Capture the cell that displays the provided text and extract its [X, Y] central coordinate. 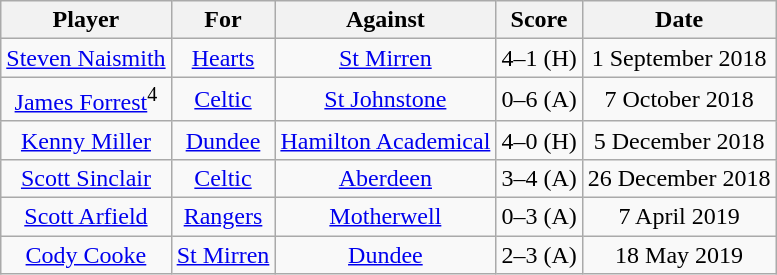
Hamilton Academical [386, 140]
Score [539, 20]
Hearts [223, 58]
4–0 (H) [539, 140]
Scott Sinclair [86, 178]
Against [386, 20]
James Forrest4 [86, 100]
1 September 2018 [679, 58]
Date [679, 20]
Kenny Miller [86, 140]
0–6 (A) [539, 100]
26 December 2018 [679, 178]
7 October 2018 [679, 100]
3–4 (A) [539, 178]
Motherwell [386, 217]
0–3 (A) [539, 217]
Cody Cooke [86, 255]
5 December 2018 [679, 140]
7 April 2019 [679, 217]
18 May 2019 [679, 255]
For [223, 20]
4–1 (H) [539, 58]
Scott Arfield [86, 217]
St Johnstone [386, 100]
Player [86, 20]
2–3 (A) [539, 255]
Rangers [223, 217]
Aberdeen [386, 178]
Steven Naismith [86, 58]
